Identify which cell holds the provided text, then report its (x, y) central coordinate. 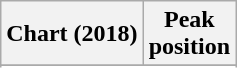
Chart (2018) (72, 34)
Peakposition (189, 34)
